Locate the cell with the specified text and output its (X, Y) center coordinate. 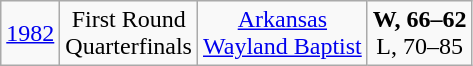
First RoundQuarterfinals (129, 34)
ArkansasWayland Baptist (282, 34)
1982 (30, 34)
W, 66–62L, 70–85 (420, 34)
